Find where the given text appears and provide that cell's center as (x, y) coordinate. 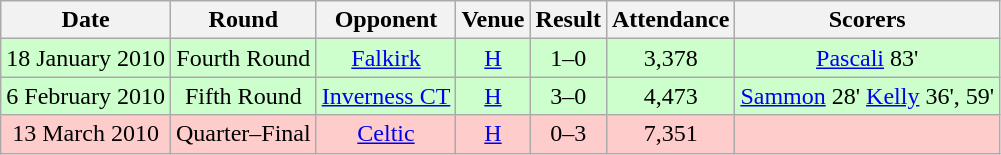
18 January 2010 (86, 58)
7,351 (670, 134)
Date (86, 20)
Result (568, 20)
Scorers (868, 20)
Opponent (386, 20)
4,473 (670, 96)
0–3 (568, 134)
6 February 2010 (86, 96)
Venue (493, 20)
Celtic (386, 134)
3,378 (670, 58)
Fifth Round (243, 96)
Quarter–Final (243, 134)
13 March 2010 (86, 134)
Round (243, 20)
Attendance (670, 20)
Falkirk (386, 58)
3–0 (568, 96)
Pascali 83' (868, 58)
Fourth Round (243, 58)
1–0 (568, 58)
Inverness CT (386, 96)
Sammon 28' Kelly 36', 59' (868, 96)
